Find where the given text appears and provide that cell's center as (X, Y) coordinate. 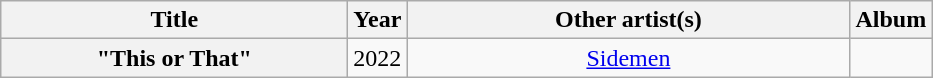
Title (174, 20)
Year (378, 20)
Album (891, 20)
Sidemen (628, 58)
2022 (378, 58)
"This or That" (174, 58)
Other artist(s) (628, 20)
